Search for the cell housing the specified text and yield its [x, y] center coordinate. 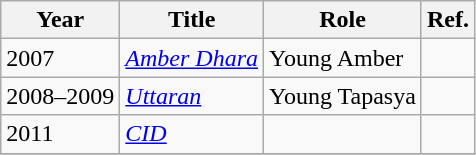
2011 [60, 134]
2008–2009 [60, 96]
Role [343, 20]
2007 [60, 58]
Amber Dhara [192, 58]
CID [192, 134]
Uttaran [192, 96]
Young Tapasya [343, 96]
Young Amber [343, 58]
Title [192, 20]
Ref. [448, 20]
Year [60, 20]
